Return the [x, y] coordinate for the center point of the cell that contains the specified text.  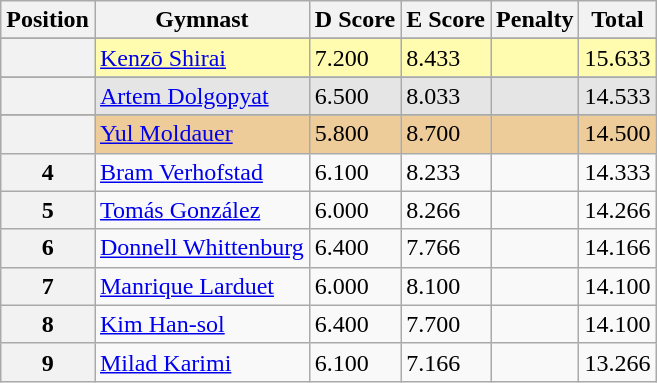
6 [48, 248]
7.766 [446, 248]
4 [48, 172]
7.200 [354, 58]
5.800 [354, 134]
Kim Han-sol [202, 324]
Tomás González [202, 210]
15.633 [618, 58]
8.233 [446, 172]
8.700 [446, 134]
14.266 [618, 210]
E Score [446, 20]
8.100 [446, 286]
8.033 [446, 96]
Bram Verhofstad [202, 172]
8.433 [446, 58]
Donnell Whittenburg [202, 248]
Position [48, 20]
Yul Moldauer [202, 134]
9 [48, 362]
Kenzō Shirai [202, 58]
Manrique Larduet [202, 286]
13.266 [618, 362]
14.500 [618, 134]
5 [48, 210]
Total [618, 20]
Gymnast [202, 20]
Artem Dolgopyat [202, 96]
7 [48, 286]
14.333 [618, 172]
Milad Karimi [202, 362]
Penalty [535, 20]
14.166 [618, 248]
D Score [354, 20]
14.533 [618, 96]
8 [48, 324]
6.500 [354, 96]
7.166 [446, 362]
7.700 [446, 324]
8.266 [446, 210]
